Return (x, y) of the center of cell containing provided text 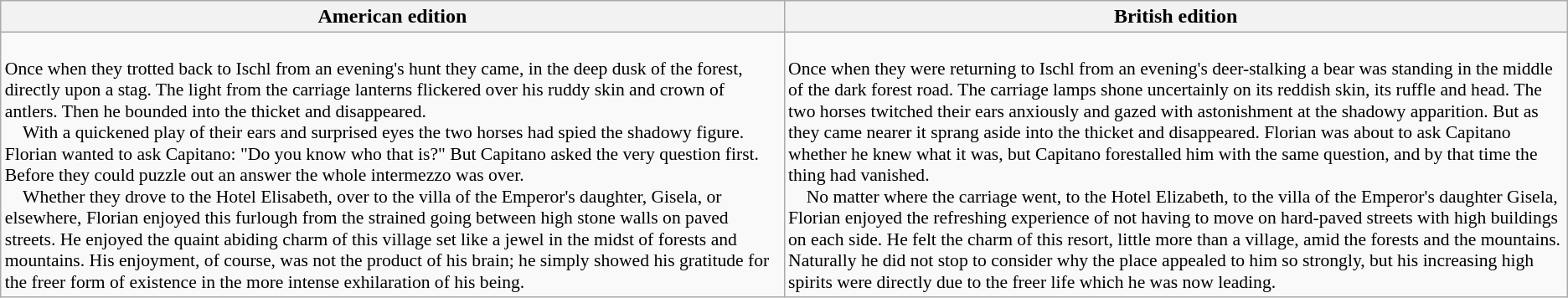
American edition (392, 17)
British edition (1176, 17)
